Return (X, Y) of the center of cell containing provided text 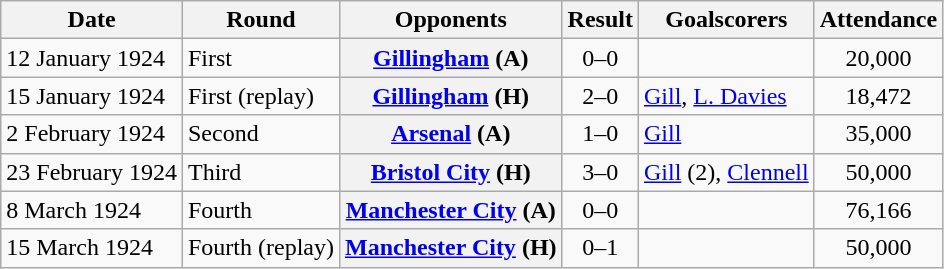
Fourth (replay) (260, 248)
12 January 1924 (92, 58)
First (260, 58)
Result (600, 20)
8 March 1924 (92, 210)
Manchester City (H) (450, 248)
2 February 1924 (92, 134)
1–0 (600, 134)
18,472 (878, 96)
First (replay) (260, 96)
23 February 1924 (92, 172)
76,166 (878, 210)
Gillingham (H) (450, 96)
Gill, L. Davies (726, 96)
20,000 (878, 58)
35,000 (878, 134)
15 March 1924 (92, 248)
Second (260, 134)
3–0 (600, 172)
Opponents (450, 20)
Date (92, 20)
Round (260, 20)
Gillingham (A) (450, 58)
Fourth (260, 210)
Gill (2), Clennell (726, 172)
2–0 (600, 96)
Arsenal (A) (450, 134)
Manchester City (A) (450, 210)
Gill (726, 134)
Third (260, 172)
0–1 (600, 248)
Attendance (878, 20)
Goalscorers (726, 20)
Bristol City (H) (450, 172)
15 January 1924 (92, 96)
